For the text-containing cell, return its midpoint in (X, Y) coordinate format. 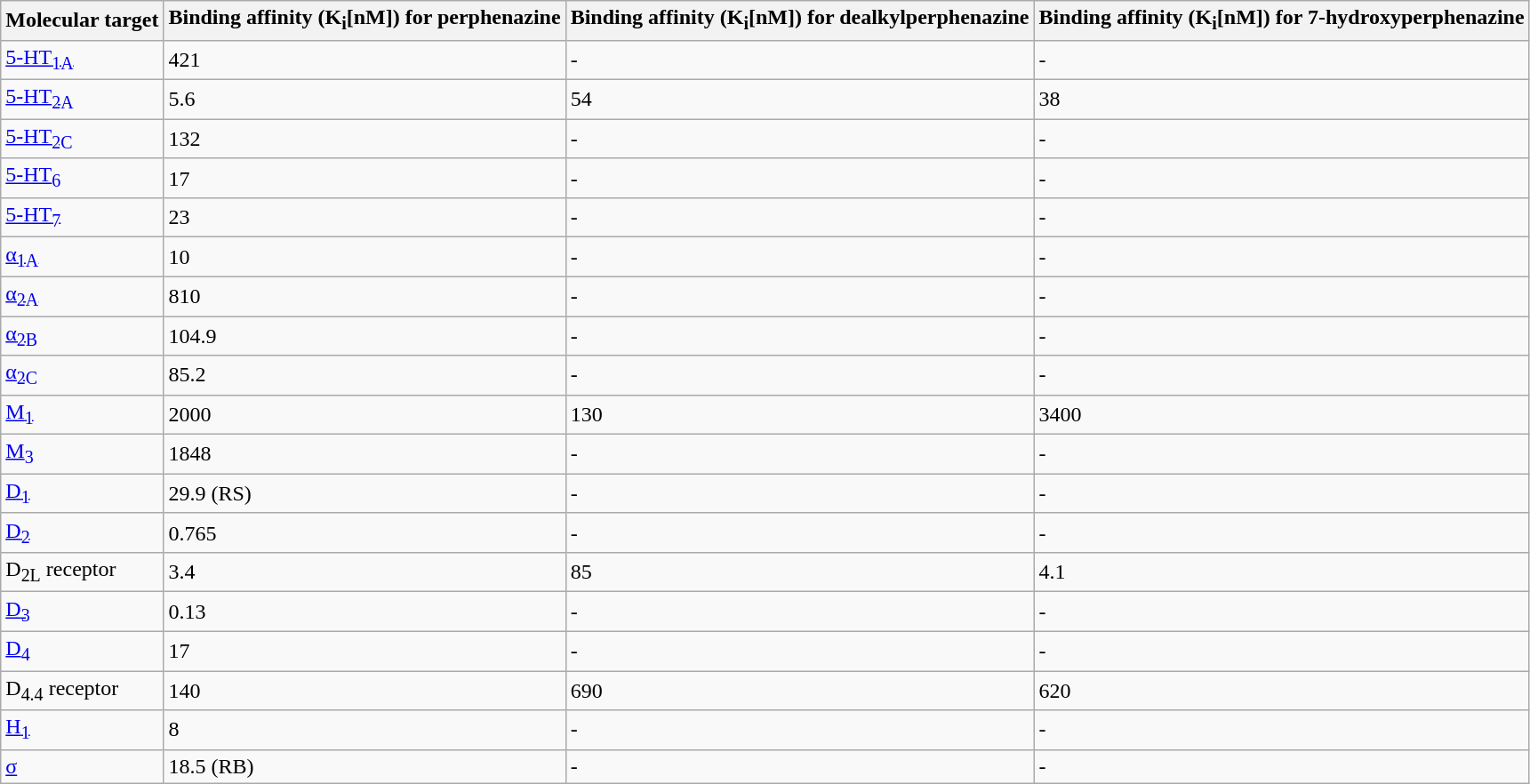
α1A (82, 257)
D2L receptor (82, 572)
Molecular target (82, 20)
38 (1282, 99)
5.6 (364, 99)
5-HT7 (82, 217)
690 (800, 691)
4.1 (1282, 572)
5-HT6 (82, 178)
D4 (82, 651)
8 (364, 730)
σ (82, 766)
0.13 (364, 612)
D3 (82, 612)
23 (364, 217)
421 (364, 60)
3400 (1282, 414)
M3 (82, 454)
10 (364, 257)
54 (800, 99)
85.2 (364, 375)
α2A (82, 296)
29.9 (RS) (364, 493)
α2B (82, 336)
Binding affinity (Ki[nM]) for dealkylperphenazine (800, 20)
140 (364, 691)
5-HT2C (82, 139)
104.9 (364, 336)
Binding affinity (Ki[nM]) for 7-hydroxyperphenazine (1282, 20)
85 (800, 572)
5-HT2A (82, 99)
Binding affinity (Ki[nM]) for perphenazine (364, 20)
130 (800, 414)
H1 (82, 730)
2000 (364, 414)
620 (1282, 691)
0.765 (364, 532)
132 (364, 139)
M1 (82, 414)
810 (364, 296)
1848 (364, 454)
D4.4 receptor (82, 691)
D2 (82, 532)
3.4 (364, 572)
18.5 (RB) (364, 766)
5-HT1A (82, 60)
D1 (82, 493)
α2C (82, 375)
